Detect which cell encompasses the target text, then output its (x, y) center coordinate. 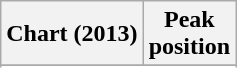
Peakposition (189, 34)
Chart (2013) (72, 34)
